From the cell containing the given text, extract its center point as (X, Y) coordinate. 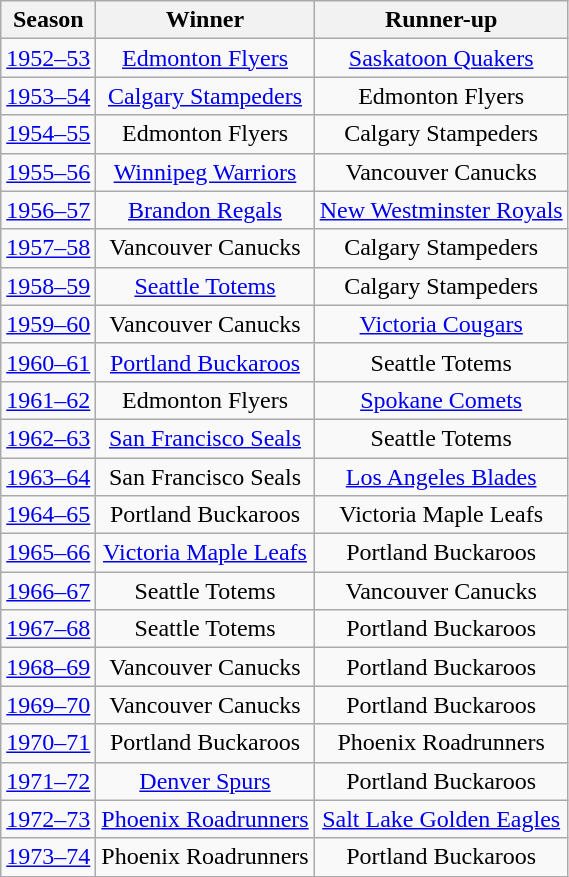
1966–67 (48, 591)
Brandon Regals (205, 210)
1954–55 (48, 134)
Season (48, 20)
1953–54 (48, 96)
Winnipeg Warriors (205, 172)
1956–57 (48, 210)
Winner (205, 20)
Denver Spurs (205, 781)
1971–72 (48, 781)
New Westminster Royals (441, 210)
Spokane Comets (441, 400)
1952–53 (48, 58)
Saskatoon Quakers (441, 58)
1970–71 (48, 743)
1964–65 (48, 515)
1958–59 (48, 286)
1962–63 (48, 438)
Los Angeles Blades (441, 477)
Victoria Cougars (441, 324)
1961–62 (48, 400)
1959–60 (48, 324)
1967–68 (48, 629)
1968–69 (48, 667)
1965–66 (48, 553)
1957–58 (48, 248)
1955–56 (48, 172)
1963–64 (48, 477)
Runner-up (441, 20)
1972–73 (48, 819)
1969–70 (48, 705)
Salt Lake Golden Eagles (441, 819)
1973–74 (48, 857)
1960–61 (48, 362)
